Capture the cell that displays the provided text and extract its [X, Y] central coordinate. 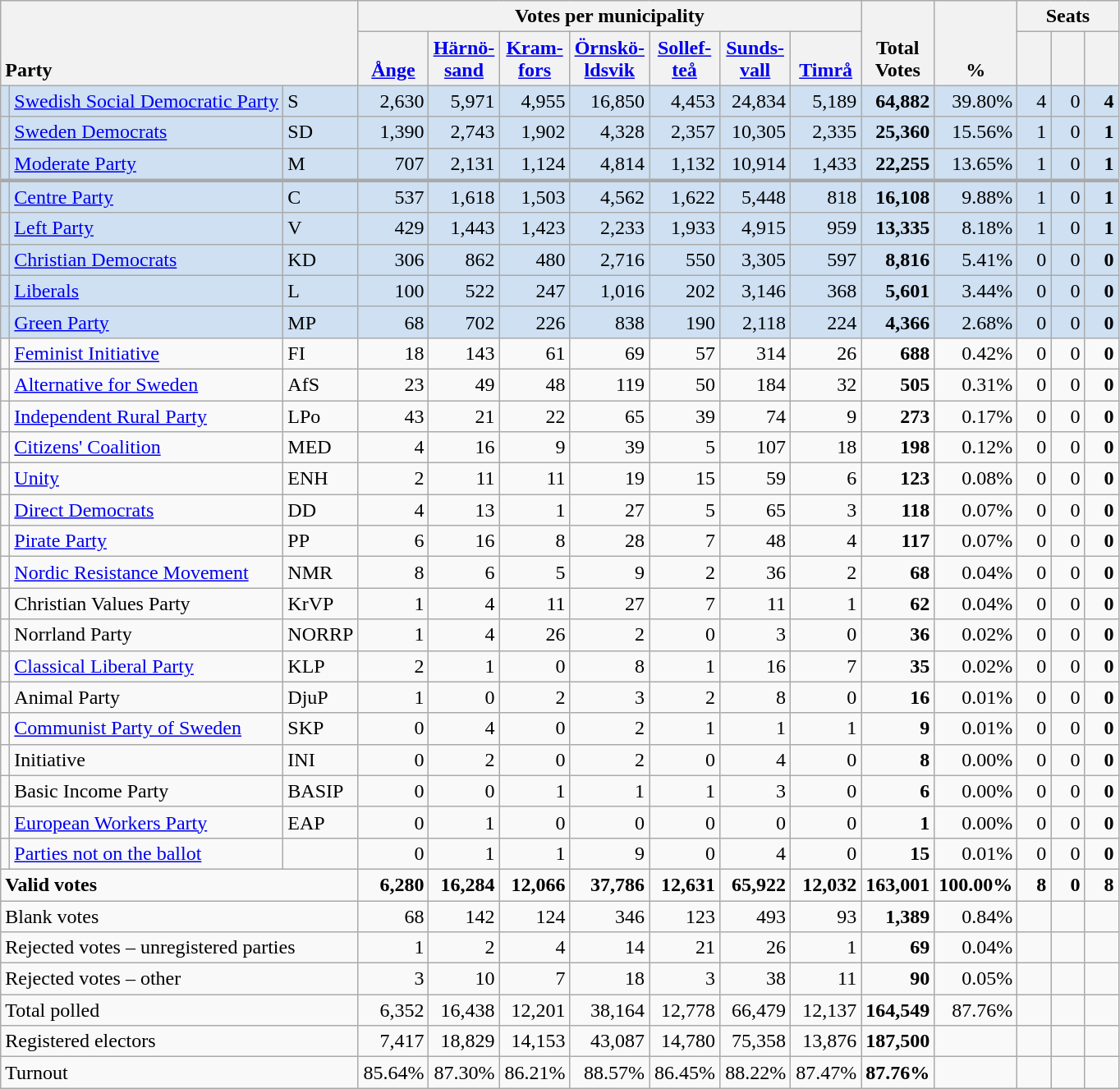
0.12% [975, 448]
0.08% [975, 479]
1,433 [826, 164]
16,284 [464, 885]
Alternative for Sweden [146, 384]
1,124 [535, 164]
0.05% [975, 979]
4,955 [535, 101]
8,816 [898, 260]
184 [755, 384]
35 [898, 666]
61 [535, 353]
M [320, 164]
164,549 [898, 1010]
224 [826, 322]
87.47% [826, 1073]
V [320, 228]
87.30% [464, 1073]
4,453 [685, 101]
198 [898, 448]
LPo [320, 416]
28 [609, 541]
707 [393, 164]
Valid votes [179, 885]
959 [826, 228]
C [320, 197]
13,876 [826, 1041]
100 [393, 291]
S [320, 101]
Registered electors [179, 1041]
Nordic Resistance Movement [146, 572]
88.22% [755, 1073]
25,360 [898, 132]
12,137 [826, 1010]
117 [898, 541]
862 [464, 260]
DjuP [320, 697]
62 [898, 604]
1,390 [393, 132]
75,358 [755, 1041]
522 [464, 291]
16,850 [609, 101]
24,834 [755, 101]
4,562 [609, 197]
ENH [320, 479]
9.88% [975, 197]
4,814 [609, 164]
2.68% [975, 322]
Ånge [393, 59]
818 [826, 197]
Centre Party [146, 197]
Turnout [179, 1073]
346 [609, 916]
1,443 [464, 228]
MED [320, 448]
AfS [320, 384]
1,503 [535, 197]
14,780 [685, 1041]
Timrå [826, 59]
3,305 [755, 260]
59 [755, 479]
100.00% [975, 885]
0.31% [975, 384]
10 [464, 979]
5,971 [464, 101]
16,108 [898, 197]
190 [685, 322]
5,601 [898, 291]
49 [464, 384]
688 [898, 353]
85.64% [393, 1073]
Kram- fors [535, 59]
Total Votes [898, 43]
142 [464, 916]
12,631 [685, 885]
Liberals [146, 291]
226 [535, 322]
5,189 [826, 101]
3.44% [975, 291]
Christian Values Party [146, 604]
Animal Party [146, 697]
PP [320, 541]
118 [898, 510]
BASIP [320, 791]
306 [393, 260]
10,305 [755, 132]
Moderate Party [146, 164]
KrVP [320, 604]
13,335 [898, 228]
702 [464, 322]
86.21% [535, 1073]
L [320, 291]
KD [320, 260]
86.45% [685, 1073]
MP [320, 322]
119 [609, 384]
838 [609, 322]
6,280 [393, 885]
39.80% [975, 101]
15.56% [975, 132]
Rejected votes – unregistered parties [179, 948]
2,357 [685, 132]
5,448 [755, 197]
480 [535, 260]
537 [393, 197]
Left Party [146, 228]
Pirate Party [146, 541]
2,716 [609, 260]
124 [535, 916]
247 [535, 291]
4,366 [898, 322]
Classical Liberal Party [146, 666]
88.57% [609, 1073]
43,087 [609, 1041]
8.18% [975, 228]
0.42% [975, 353]
Total polled [179, 1010]
4,328 [609, 132]
Basic Income Party [146, 791]
1,933 [685, 228]
38,164 [609, 1010]
FI [320, 353]
12,066 [535, 885]
1,132 [685, 164]
12,032 [826, 885]
163,001 [898, 885]
0.84% [975, 916]
Sollef- teå [685, 59]
Sunds- vall [755, 59]
50 [685, 384]
107 [755, 448]
19 [609, 479]
1,618 [464, 197]
13.65% [975, 164]
Blank votes [179, 916]
13 [464, 510]
57 [685, 353]
Seats [1067, 16]
90 [898, 979]
Härnö- sand [464, 59]
314 [755, 353]
38 [755, 979]
NMR [320, 572]
429 [393, 228]
Party [179, 43]
KLP [320, 666]
NORRP [320, 635]
DD [320, 510]
Communist Party of Sweden [146, 728]
Green Party [146, 322]
SKP [320, 728]
Votes per municipality [609, 16]
74 [755, 416]
6,352 [393, 1010]
Norrland Party [146, 635]
2,335 [826, 132]
1,016 [609, 291]
3,146 [755, 291]
2,233 [609, 228]
Feminist Initiative [146, 353]
Swedish Social Democratic Party [146, 101]
22 [535, 416]
1,902 [535, 132]
1,423 [535, 228]
65,922 [755, 885]
66,479 [755, 1010]
550 [685, 260]
505 [898, 384]
22,255 [898, 164]
Unity [146, 479]
43 [393, 416]
Initiative [146, 760]
5.41% [975, 260]
Independent Rural Party [146, 416]
2,131 [464, 164]
93 [826, 916]
597 [826, 260]
SD [320, 132]
202 [685, 291]
Christian Democrats [146, 260]
493 [755, 916]
% [975, 43]
Parties not on the ballot [146, 853]
10,914 [755, 164]
273 [898, 416]
23 [393, 384]
0.17% [975, 416]
EAP [320, 822]
368 [826, 291]
18,829 [464, 1041]
187,500 [898, 1041]
37,786 [609, 885]
12,201 [535, 1010]
Rejected votes – other [179, 979]
7,417 [393, 1041]
16,438 [464, 1010]
32 [826, 384]
Citizens' Coalition [146, 448]
European Workers Party [146, 822]
Sweden Democrats [146, 132]
2,743 [464, 132]
14,153 [535, 1041]
1,622 [685, 197]
2,118 [755, 322]
Direct Democrats [146, 510]
1,389 [898, 916]
14 [609, 948]
2,630 [393, 101]
4,915 [755, 228]
INI [320, 760]
143 [464, 353]
12,778 [685, 1010]
Örnskö- ldsvik [609, 59]
64,882 [898, 101]
